Provide the [x, y] coordinate of the cell's center where the given text is located.  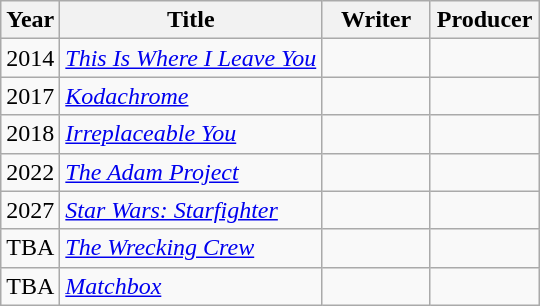
This Is Where I Leave You [191, 58]
The Adam Project [191, 172]
The Wrecking Crew [191, 248]
2022 [30, 172]
Star Wars: Starfighter [191, 210]
Matchbox [191, 286]
Irreplaceable You [191, 134]
2017 [30, 96]
2018 [30, 134]
Producer [484, 20]
2014 [30, 58]
Writer [376, 20]
Year [30, 20]
Kodachrome [191, 96]
2027 [30, 210]
Title [191, 20]
